Scan for the cell matching the given text and deliver its [x, y] coordinate at center. 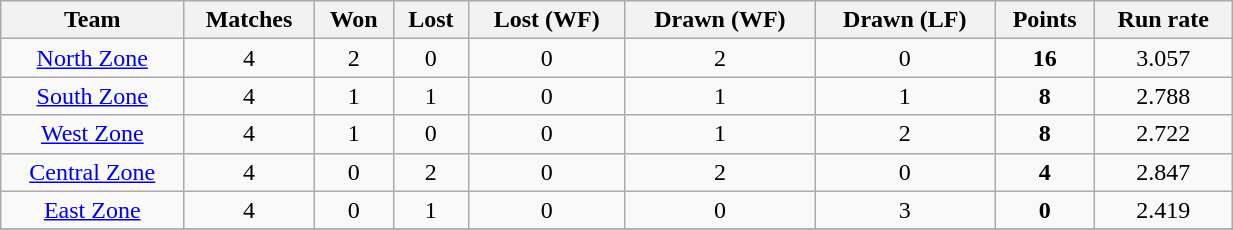
2.722 [1164, 134]
Matches [249, 20]
Lost (WF) [547, 20]
2.847 [1164, 172]
North Zone [92, 58]
Drawn (LF) [905, 20]
Drawn (WF) [720, 20]
Team [92, 20]
Run rate [1164, 20]
South Zone [92, 96]
East Zone [92, 210]
2.419 [1164, 210]
3.057 [1164, 58]
16 [1045, 58]
3 [905, 210]
Central Zone [92, 172]
Lost [430, 20]
West Zone [92, 134]
Points [1045, 20]
Won [354, 20]
2.788 [1164, 96]
